Find where the given text appears and provide that cell's center as (X, Y) coordinate. 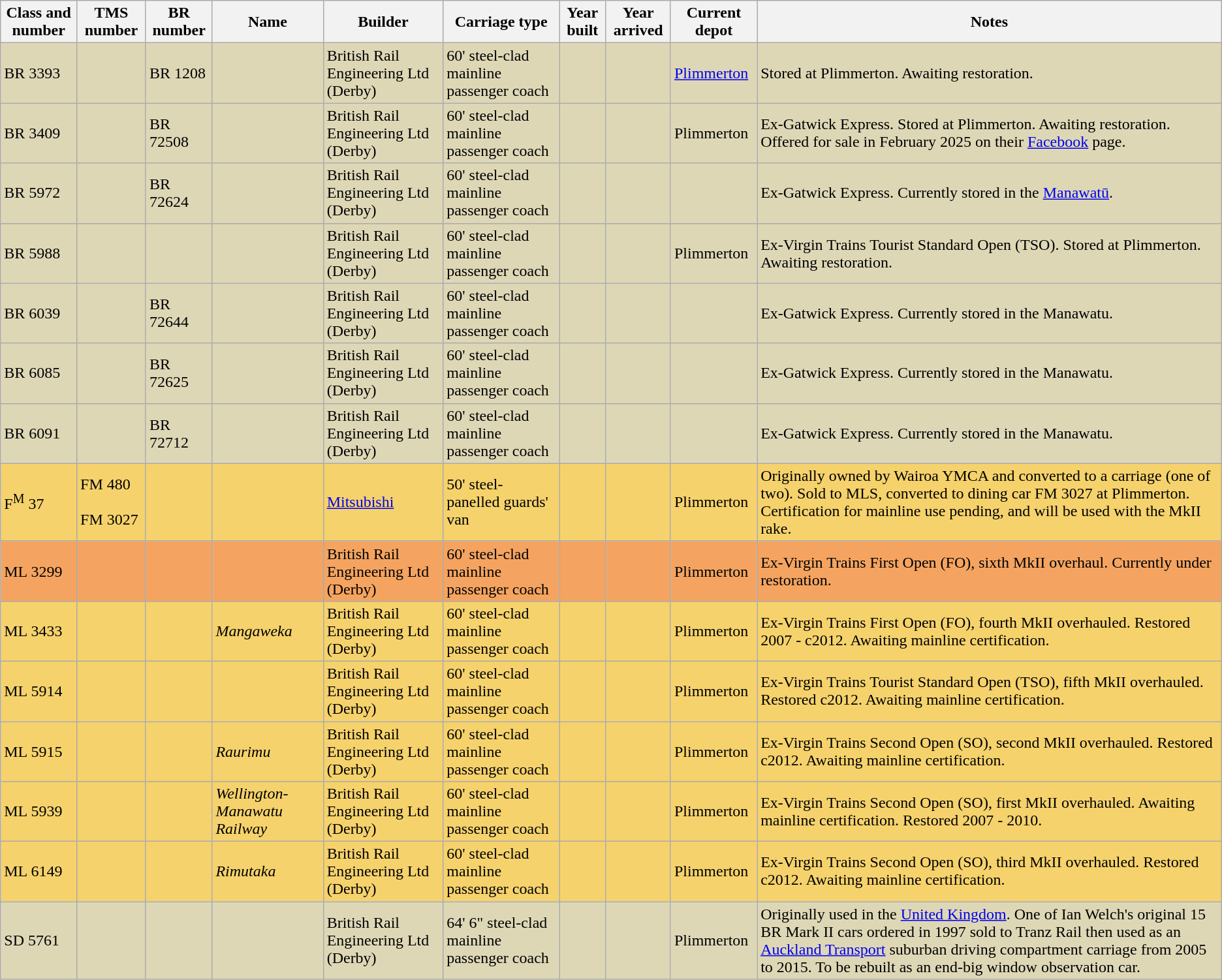
Ex-Virgin Trains Second Open (SO), third MkII overhauled. Restored c2012. Awaiting mainline certification. (990, 872)
Ex-Gatwick Express. Currently stored in the Manawatū. (990, 193)
BR 5988 (39, 253)
Name (268, 22)
ML 5939 (39, 812)
BR 1208 (179, 73)
TMS number (112, 22)
Wellington-Manawatu Railway (268, 812)
BR 6085 (39, 373)
SD 5761 (39, 941)
Class and number (39, 22)
BR 3393 (39, 73)
Ex-Virgin Trains First Open (FO), sixth MkII overhaul. Currently under restoration. (990, 571)
Notes (990, 22)
Current depot (713, 22)
64' 6" steel-clad mainline passenger coach (501, 941)
Mitsubishi (383, 502)
Ex-Gatwick Express. Stored at Plimmerton. Awaiting restoration. Offered for sale in February 2025 on their Facebook page. (990, 133)
Ex-Virgin Trains Tourist Standard Open (TSO), fifth MkII overhauled. Restored c2012. Awaiting mainline certification. (990, 691)
ML 6149 (39, 872)
Carriage type (501, 22)
Rimutaka (268, 872)
BR 72712 (179, 433)
50' steel-panelled guards' van (501, 502)
BR 72624 (179, 193)
BR 6039 (39, 313)
ML 3299 (39, 571)
Raurimu (268, 752)
BR 72644 (179, 313)
BR 72508 (179, 133)
BR number (179, 22)
ML 5914 (39, 691)
FM 37 (39, 502)
BR 6091 (39, 433)
BR 72625 (179, 373)
FM 480FM 3027 (112, 502)
ML 5915 (39, 752)
Ex-Virgin Trains Second Open (SO), second MkII overhauled. Restored c2012. Awaiting mainline certification. (990, 752)
BR 5972 (39, 193)
Year built (582, 22)
ML 3433 (39, 631)
Ex-Virgin Trains Second Open (SO), first MkII overhauled. Awaiting mainline certification. Restored 2007 - 2010. (990, 812)
Builder (383, 22)
Year arrived (638, 22)
Stored at Plimmerton. Awaiting restoration. (990, 73)
BR 3409 (39, 133)
Ex-Virgin Trains Tourist Standard Open (TSO). Stored at Plimmerton. Awaiting restoration. (990, 253)
Mangaweka (268, 631)
Ex-Virgin Trains First Open (FO), fourth MkII overhauled. Restored 2007 - c2012. Awaiting mainline certification. (990, 631)
